Identify which cell holds the provided text, then report its [x, y] central coordinate. 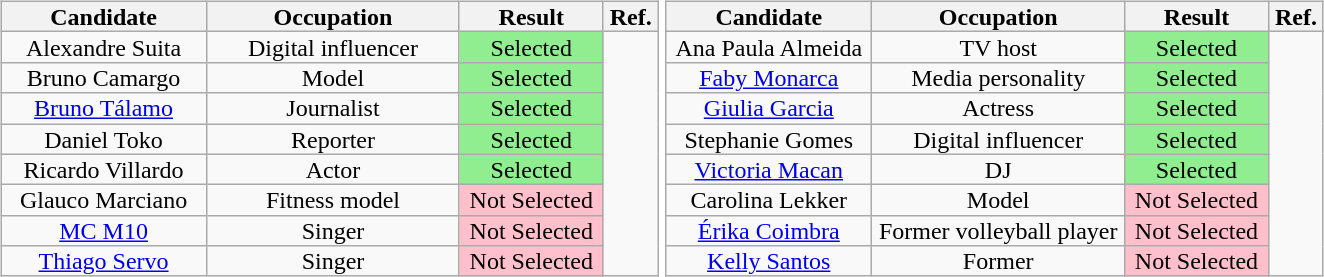
Former volleyball player [998, 230]
Ana Paula Almeida [769, 48]
Bruno Camargo [104, 78]
Faby Monarca [769, 78]
Former [998, 262]
Journalist [334, 108]
Reporter [334, 140]
Stephanie Gomes [769, 140]
Victoria Macan [769, 170]
Bruno Tálamo [104, 108]
DJ [998, 170]
Actor [334, 170]
Media personality [998, 78]
Carolina Lekker [769, 200]
Érika Coimbra [769, 230]
Kelly Santos [769, 262]
Ricardo Villardo [104, 170]
Daniel Toko [104, 140]
Thiago Servo [104, 262]
Actress [998, 108]
MC M10 [104, 230]
Glauco Marciano [104, 200]
Giulia Garcia [769, 108]
TV host [998, 48]
Fitness model [334, 200]
Alexandre Suita [104, 48]
